Search for the cell housing the specified text and yield its (x, y) center coordinate. 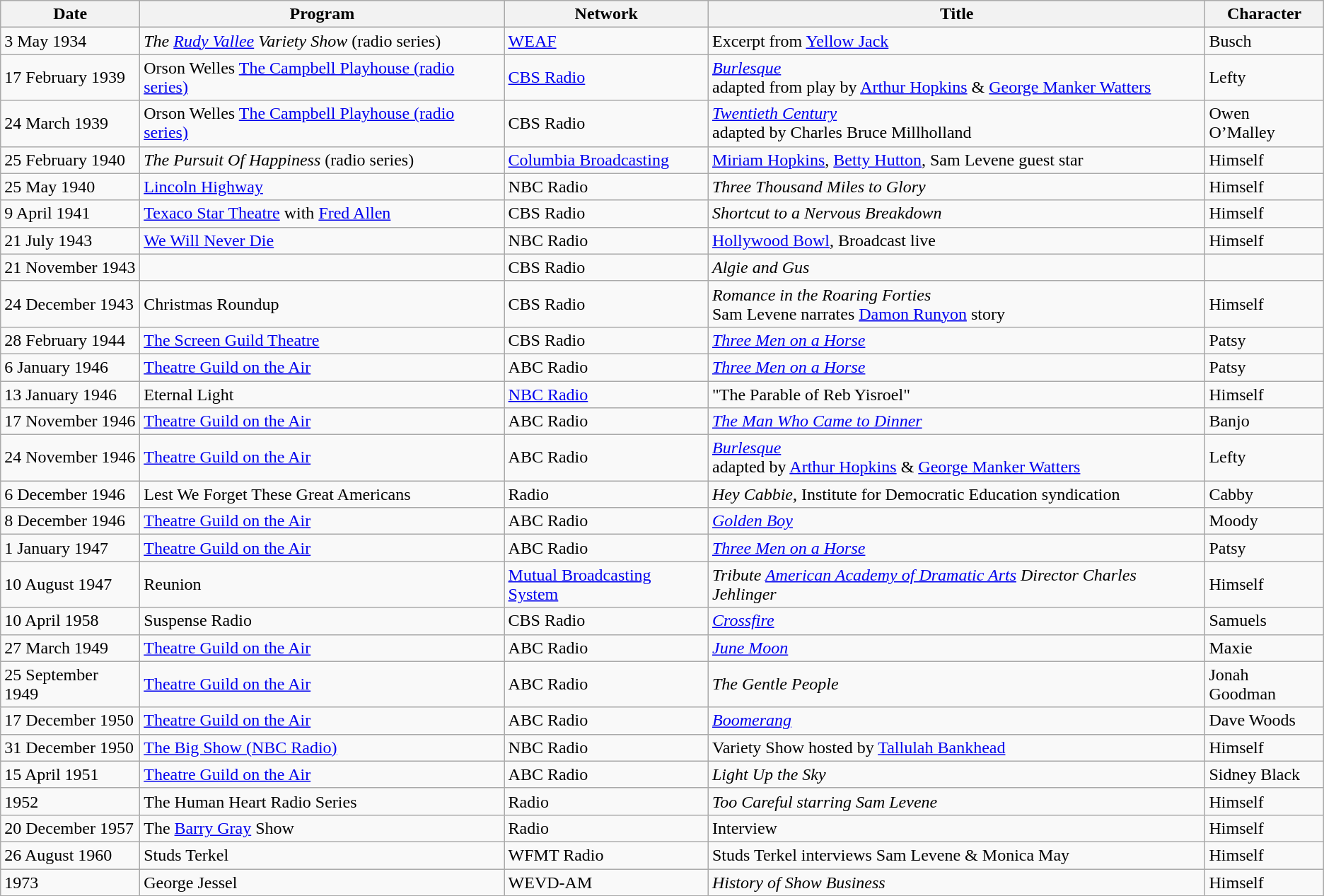
The Screen Guild Theatre (323, 340)
Suspense Radio (323, 621)
WEVD-AM (606, 882)
Texaco Star Theatre with Fred Allen (323, 214)
25 May 1940 (71, 187)
Variety Show hosted by Tallulah Bankhead (956, 747)
Character (1265, 14)
Mutual Broadcasting System (606, 584)
3 May 1934 (71, 41)
Maxie (1265, 648)
Golden Boy (956, 521)
21 November 1943 (71, 267)
Three Thousand Miles to Glory (956, 187)
We Will Never Die (323, 240)
Tribute American Academy of Dramatic Arts Director Charles Jehlinger (956, 584)
10 April 1958 (71, 621)
Date (71, 14)
Title (956, 14)
9 April 1941 (71, 214)
Burlesque adapted from play by Arthur Hopkins & George Manker Watters (956, 78)
Shortcut to a Nervous Breakdown (956, 214)
Interview (956, 828)
15 April 1951 (71, 774)
31 December 1950 (71, 747)
The Gentle People (956, 685)
History of Show Business (956, 882)
Samuels (1265, 621)
Moody (1265, 521)
24 December 1943 (71, 304)
Reunion (323, 584)
Too Careful starring Sam Levene (956, 801)
Romance in the Roaring Forties Sam Levene narrates Damon Runyon story (956, 304)
The Big Show (NBC Radio) (323, 747)
6 December 1946 (71, 494)
25 February 1940 (71, 160)
Eternal Light (323, 394)
17 February 1939 (71, 78)
1 January 1947 (71, 548)
Hollywood Bowl, Broadcast live (956, 240)
Cabby (1265, 494)
Network (606, 14)
Twentieth Centuryadapted by Charles Bruce Millholland (956, 123)
The Pursuit Of Happiness (radio series) (323, 160)
Banjo (1265, 421)
WFMT Radio (606, 855)
Busch (1265, 41)
6 January 1946 (71, 367)
24 November 1946 (71, 458)
June Moon (956, 648)
13 January 1946 (71, 394)
Miriam Hopkins, Betty Hutton, Sam Levene guest star (956, 160)
WEAF (606, 41)
George Jessel (323, 882)
27 March 1949 (71, 648)
Studs Terkel interviews Sam Levene & Monica May (956, 855)
1973 (71, 882)
24 March 1939 (71, 123)
21 July 1943 (71, 240)
Columbia Broadcasting (606, 160)
8 December 1946 (71, 521)
17 December 1950 (71, 721)
Burlesque adapted by Arthur Hopkins & George Manker Watters (956, 458)
28 February 1944 (71, 340)
Lincoln Highway (323, 187)
Dave Woods (1265, 721)
Light Up the Sky (956, 774)
Jonah Goodman (1265, 685)
20 December 1957 (71, 828)
Excerpt from Yellow Jack (956, 41)
Program (323, 14)
Lest We Forget These Great Americans (323, 494)
The Man Who Came to Dinner (956, 421)
The Human Heart Radio Series (323, 801)
Crossfire (956, 621)
Christmas Roundup (323, 304)
26 August 1960 (71, 855)
Boomerang (956, 721)
10 August 1947 (71, 584)
The Rudy Vallee Variety Show (radio series) (323, 41)
Hey Cabbie, Institute for Democratic Education syndication (956, 494)
Algie and Gus (956, 267)
Studs Terkel (323, 855)
1952 (71, 801)
"The Parable of Reb Yisroel" (956, 394)
17 November 1946 (71, 421)
Owen O’Malley (1265, 123)
The Barry Gray Show (323, 828)
25 September 1949 (71, 685)
Sidney Black (1265, 774)
